Find where the given text appears and provide that cell's center as (X, Y) coordinate. 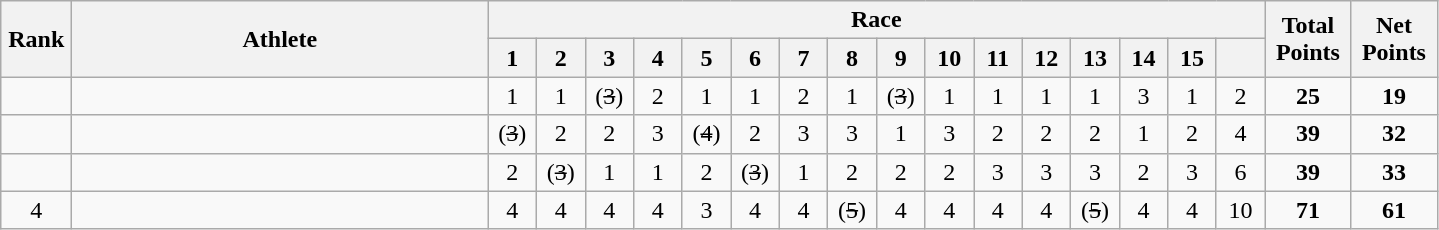
33 (1394, 172)
71 (1308, 210)
61 (1394, 210)
12 (1046, 58)
11 (998, 58)
15 (1192, 58)
Athlete (280, 39)
8 (852, 58)
25 (1308, 96)
(4) (706, 134)
Race (876, 20)
Net Points (1394, 39)
19 (1394, 96)
Total Points (1308, 39)
Rank (36, 39)
14 (1144, 58)
13 (1096, 58)
7 (804, 58)
9 (900, 58)
32 (1394, 134)
5 (706, 58)
